Return (X, Y) of the center of cell containing provided text 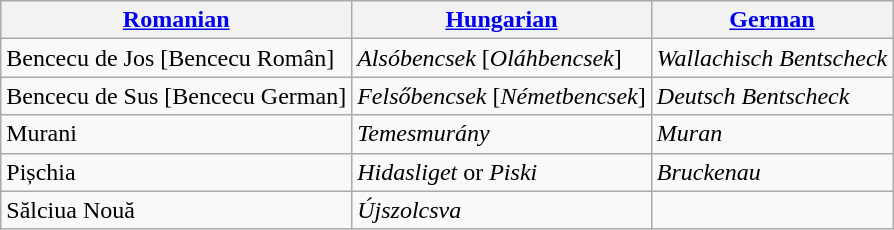
Felsőbencsek [Németbencsek] (502, 96)
Temesmurány (502, 134)
Romanian (176, 20)
Újszolcsva (502, 210)
Muran (772, 134)
Deutsch Bentscheck (772, 96)
Bencecu de Sus [Bencecu German] (176, 96)
Bruckenau (772, 172)
Hidasliget or Piski (502, 172)
Alsóbencsek [Oláhbencsek] (502, 58)
Bencecu de Jos [Bencecu Român] (176, 58)
Wallachisch Bentscheck (772, 58)
Pișchia (176, 172)
Murani (176, 134)
German (772, 20)
Hungarian (502, 20)
Sălciua Nouă (176, 210)
